Capture the cell that displays the provided text and extract its (X, Y) central coordinate. 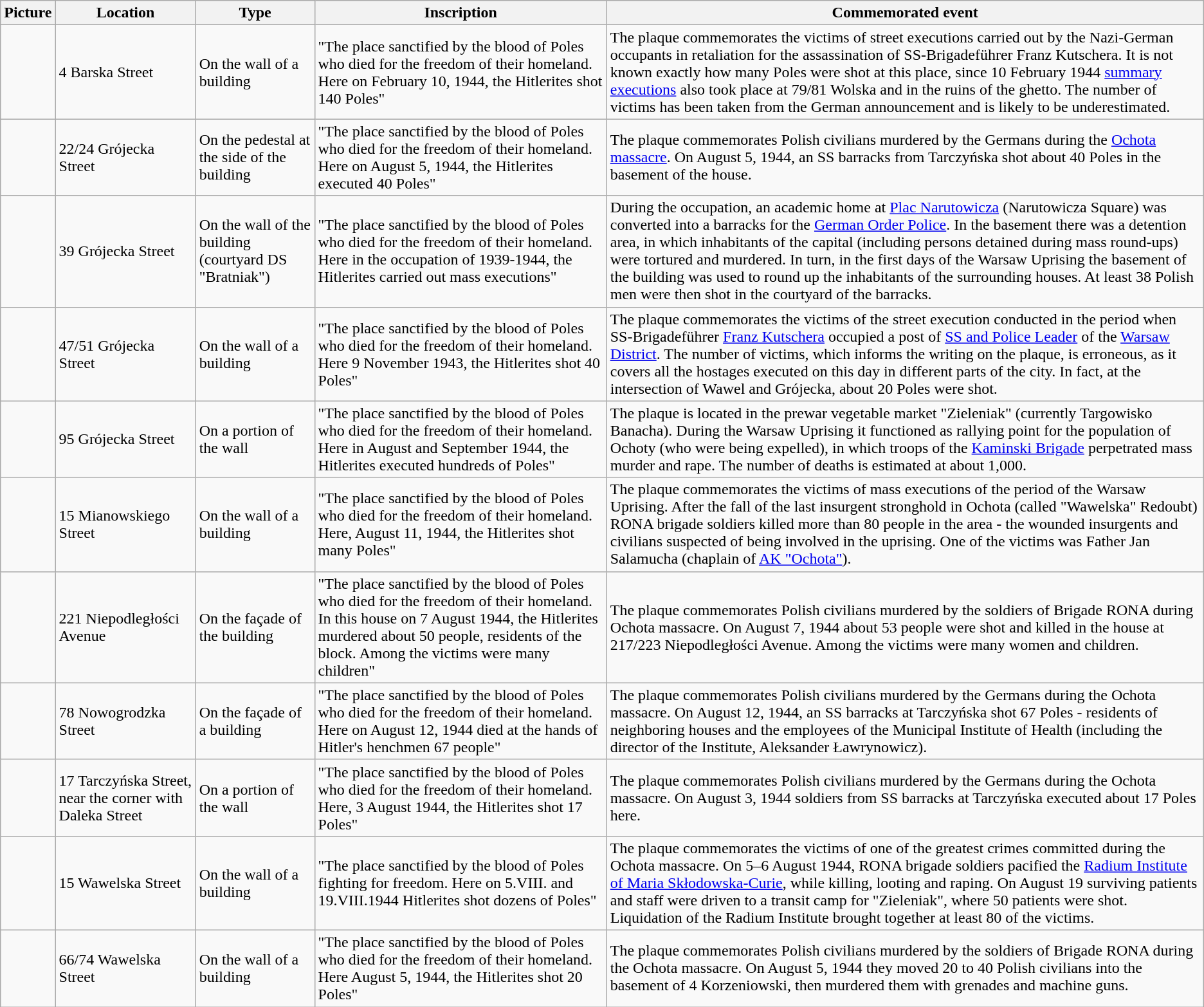
39 Grójecka Street (125, 251)
15 Wawelska Street (125, 883)
"The place sanctified by the blood of Poles who died for the freedom of their homeland. Here August 5, 1944, the Hitlerites shot 20 Poles" (461, 968)
221 Niepodległości Avenue (125, 627)
"The place sanctified by the blood of Poles who died for the freedom of their homeland. Here on February 10, 1944, the Hitlerites shot 140 Poles" (461, 72)
Picture (28, 13)
95 Grójecka Street (125, 439)
78 Nowogrodzka Street (125, 721)
17 Tarczyńska Street, near the corner with Daleka Street (125, 798)
"The place sanctified by the blood of Poles who died for the freedom of their homeland. Here, 3 August 1944, the Hitlerites shot 17 Poles" (461, 798)
22/24 Grójecka Street (125, 157)
Type (255, 13)
66/74 Wawelska Street (125, 968)
On the façade of a building (255, 721)
15 Mianowskiego Street (125, 524)
Location (125, 13)
"The place sanctified by the blood of Poles who died for the freedom of their homeland. Here 9 November 1943, the Hitlerites shot 40 Poles" (461, 354)
On the wall of the building (courtyard DS "Bratniak") (255, 251)
47/51 Grójecka Street (125, 354)
On the pedestal at the side of the building (255, 157)
Inscription (461, 13)
On the façade of the building (255, 627)
4 Barska Street (125, 72)
"The place sanctified by the blood of Poles who died for the freedom of their homeland. Here on August 5, 1944, the Hitlerites executed 40 Poles" (461, 157)
"The place sanctified by the blood of Poles fighting for freedom. Here on 5.VIII. and 19.VIII.1944 Hitlerites shot dozens of Poles" (461, 883)
"The place sanctified by the blood of Poles who died for the freedom of their homeland. Here, August 11, 1944, the Hitlerites shot many Poles" (461, 524)
Commemorated event (905, 13)
